From the cell containing the given text, extract its center point as (X, Y) coordinate. 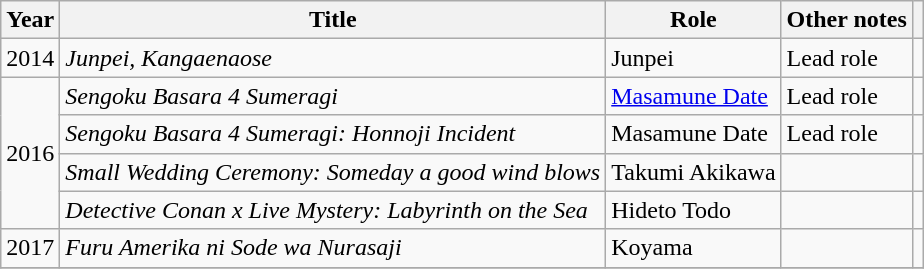
Title (333, 20)
Sengoku Basara 4 Sumeragi (333, 96)
2016 (30, 153)
Small Wedding Ceremony: Someday a good wind blows (333, 172)
Year (30, 20)
Junpei, Kangaenaose (333, 58)
Takumi Akikawa (694, 172)
Sengoku Basara 4 Sumeragi: Honnoji Incident (333, 134)
Detective Conan x Live Mystery: Labyrinth on the Sea (333, 210)
Other notes (846, 20)
2014 (30, 58)
Role (694, 20)
Furu Amerika ni Sode wa Nurasaji (333, 248)
Koyama (694, 248)
2017 (30, 248)
Junpei (694, 58)
Hideto Todo (694, 210)
